Return (x, y) of the center of cell containing provided text 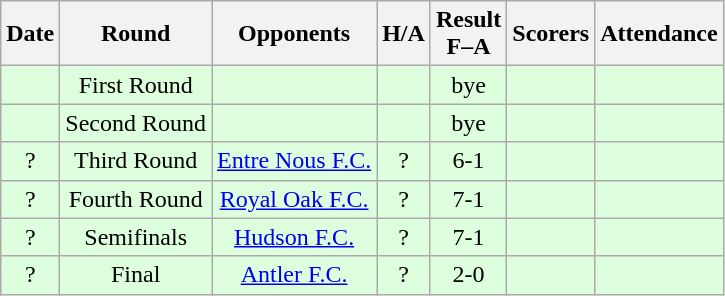
Entre Nous F.C. (294, 161)
First Round (136, 85)
Antler F.C. (294, 275)
H/A (404, 34)
Scorers (551, 34)
Second Round (136, 123)
Hudson F.C. (294, 237)
Attendance (659, 34)
Opponents (294, 34)
Fourth Round (136, 199)
Royal Oak F.C. (294, 199)
ResultF–A (468, 34)
Date (30, 34)
Round (136, 34)
2-0 (468, 275)
Third Round (136, 161)
Semifinals (136, 237)
Final (136, 275)
6-1 (468, 161)
